Output the [x, y] coordinate of the center of the cell containing the given text.  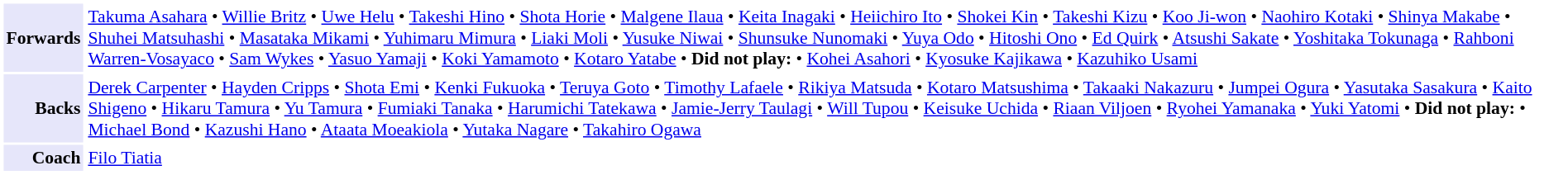
Forwards [43, 37]
Backs [43, 108]
Coach [43, 158]
Filo Tiatia [825, 158]
